Provide the (x, y) coordinate of the cell's center where the given text is located.  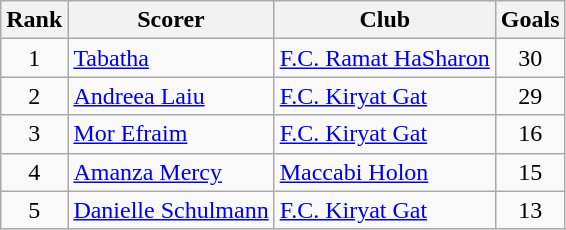
1 (34, 58)
5 (34, 210)
3 (34, 134)
Club (384, 20)
Amanza Mercy (171, 172)
2 (34, 96)
15 (530, 172)
Maccabi Holon (384, 172)
16 (530, 134)
Andreea Laiu (171, 96)
Danielle Schulmann (171, 210)
Mor Efraim (171, 134)
Scorer (171, 20)
13 (530, 210)
29 (530, 96)
Goals (530, 20)
4 (34, 172)
Tabatha (171, 58)
F.C. Ramat HaSharon (384, 58)
Rank (34, 20)
30 (530, 58)
